Determine the [x, y] coordinate at the center of the cell enclosing the given text.  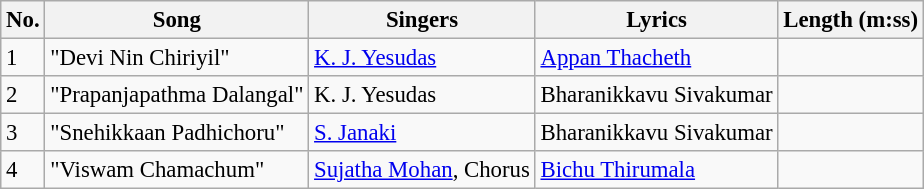
"Viswam Chamachum" [177, 170]
2 [23, 95]
"Prapanjapathma Dalangal" [177, 95]
Sujatha Mohan, Chorus [422, 170]
3 [23, 133]
Song [177, 20]
Bichu Thirumala [656, 170]
Length (m:ss) [850, 20]
4 [23, 170]
No. [23, 20]
Singers [422, 20]
S. Janaki [422, 133]
"Snehikkaan Padhichoru" [177, 133]
"Devi Nin Chiriyil" [177, 58]
Lyrics [656, 20]
1 [23, 58]
Appan Thacheth [656, 58]
